Capture the cell that displays the provided text and extract its [x, y] central coordinate. 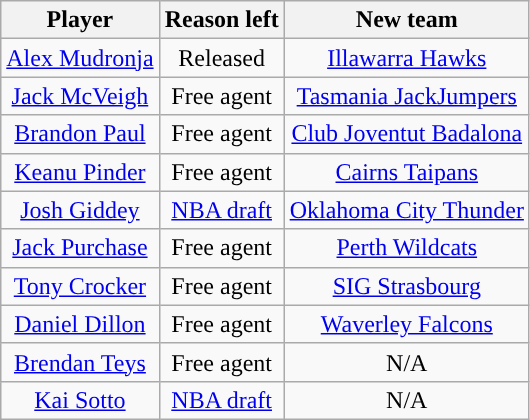
Waverley Falcons [406, 324]
Player [80, 20]
Alex Mudronja [80, 58]
New team [406, 20]
Brandon Paul [80, 134]
Kai Sotto [80, 400]
Cairns Taipans [406, 172]
Keanu Pinder [80, 172]
Jack Purchase [80, 248]
Club Joventut Badalona [406, 134]
Daniel Dillon [80, 324]
Released [222, 58]
Oklahoma City Thunder [406, 210]
Brendan Teys [80, 362]
SIG Strasbourg [406, 286]
Josh Giddey [80, 210]
Reason left [222, 20]
Perth Wildcats [406, 248]
Jack McVeigh [80, 96]
Illawarra Hawks [406, 58]
Tony Crocker [80, 286]
Tasmania JackJumpers [406, 96]
